Provide the (x, y) coordinate of the cell's center where the given text is located.  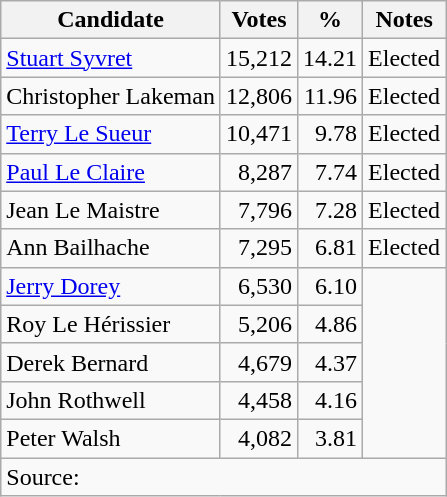
7.74 (330, 172)
4,679 (258, 362)
Derek Bernard (111, 362)
Jean Le Maistre (111, 210)
Notes (404, 20)
Christopher Lakeman (111, 96)
Stuart Syvret (111, 58)
4.37 (330, 362)
Paul Le Claire (111, 172)
Candidate (111, 20)
5,206 (258, 324)
14.21 (330, 58)
Terry Le Sueur (111, 134)
Source: (224, 477)
Votes (258, 20)
7,295 (258, 248)
6,530 (258, 286)
10,471 (258, 134)
6.10 (330, 286)
4.16 (330, 400)
Peter Walsh (111, 438)
Ann Bailhache (111, 248)
7.28 (330, 210)
6.81 (330, 248)
% (330, 20)
9.78 (330, 134)
7,796 (258, 210)
4,082 (258, 438)
Roy Le Hérissier (111, 324)
12,806 (258, 96)
15,212 (258, 58)
4.86 (330, 324)
11.96 (330, 96)
4,458 (258, 400)
3.81 (330, 438)
8,287 (258, 172)
Jerry Dorey (111, 286)
John Rothwell (111, 400)
